Locate the cell with the specified text and output its (X, Y) center coordinate. 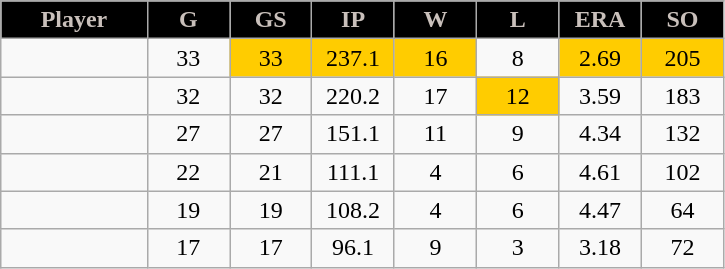
2.69 (600, 58)
108.2 (353, 210)
4.34 (600, 134)
3.59 (600, 96)
11 (435, 134)
4.47 (600, 210)
12 (518, 96)
220.2 (353, 96)
3.18 (600, 248)
ERA (600, 20)
GS (271, 20)
132 (682, 134)
237.1 (353, 58)
96.1 (353, 248)
8 (518, 58)
183 (682, 96)
111.1 (353, 172)
16 (435, 58)
W (435, 20)
64 (682, 210)
4.61 (600, 172)
22 (188, 172)
3 (518, 248)
IP (353, 20)
G (188, 20)
151.1 (353, 134)
72 (682, 248)
205 (682, 58)
L (518, 20)
21 (271, 172)
Player (74, 20)
SO (682, 20)
102 (682, 172)
